Search for the cell housing the specified text and yield its (X, Y) center coordinate. 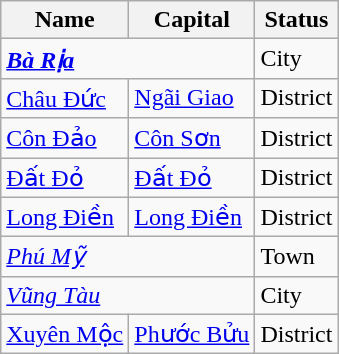
Châu Đức (65, 98)
Xuyên Mộc (65, 334)
Phước Bửu (192, 334)
Phú Mỹ (128, 257)
Capital (192, 20)
Ngãi Giao (192, 98)
Town (296, 257)
Status (296, 20)
Name (65, 20)
Vũng Tàu (128, 295)
Bà Rịa (128, 59)
Côn Sơn (192, 138)
Côn Đảo (65, 138)
